Detect which cell encompasses the target text, then output its (x, y) center coordinate. 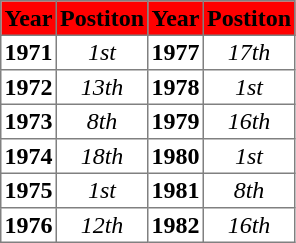
17th (249, 52)
1982 (176, 225)
1976 (29, 225)
1971 (29, 52)
12th (102, 225)
1981 (176, 190)
18th (102, 156)
1978 (176, 87)
13th (102, 87)
1977 (176, 52)
1979 (176, 121)
1975 (29, 190)
1974 (29, 156)
1980 (176, 156)
1972 (29, 87)
1973 (29, 121)
